From the cell containing the given text, extract its center point as (X, Y) coordinate. 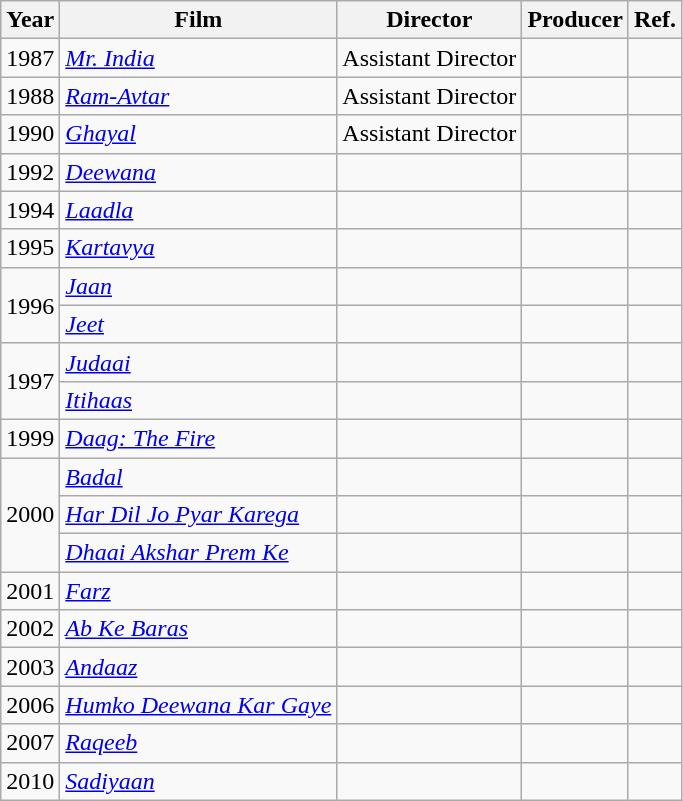
1996 (30, 305)
Daag: The Fire (198, 438)
2003 (30, 667)
2001 (30, 591)
Producer (576, 20)
Sadiyaan (198, 781)
1997 (30, 381)
Kartavya (198, 248)
2007 (30, 743)
1995 (30, 248)
1994 (30, 210)
Jaan (198, 286)
Ab Ke Baras (198, 629)
Farz (198, 591)
Dhaai Akshar Prem Ke (198, 553)
Raqeeb (198, 743)
Humko Deewana Kar Gaye (198, 705)
Jeet (198, 324)
Har Dil Jo Pyar Karega (198, 515)
2000 (30, 515)
1988 (30, 96)
Judaai (198, 362)
Badal (198, 477)
2002 (30, 629)
Mr. India (198, 58)
2010 (30, 781)
Laadla (198, 210)
1992 (30, 172)
1990 (30, 134)
Ref. (654, 20)
Deewana (198, 172)
Ram-Avtar (198, 96)
Year (30, 20)
1999 (30, 438)
Itihaas (198, 400)
1987 (30, 58)
Director (430, 20)
Ghayal (198, 134)
Film (198, 20)
2006 (30, 705)
Andaaz (198, 667)
